Provide the [x, y] coordinate of the cell's center where the given text is located.  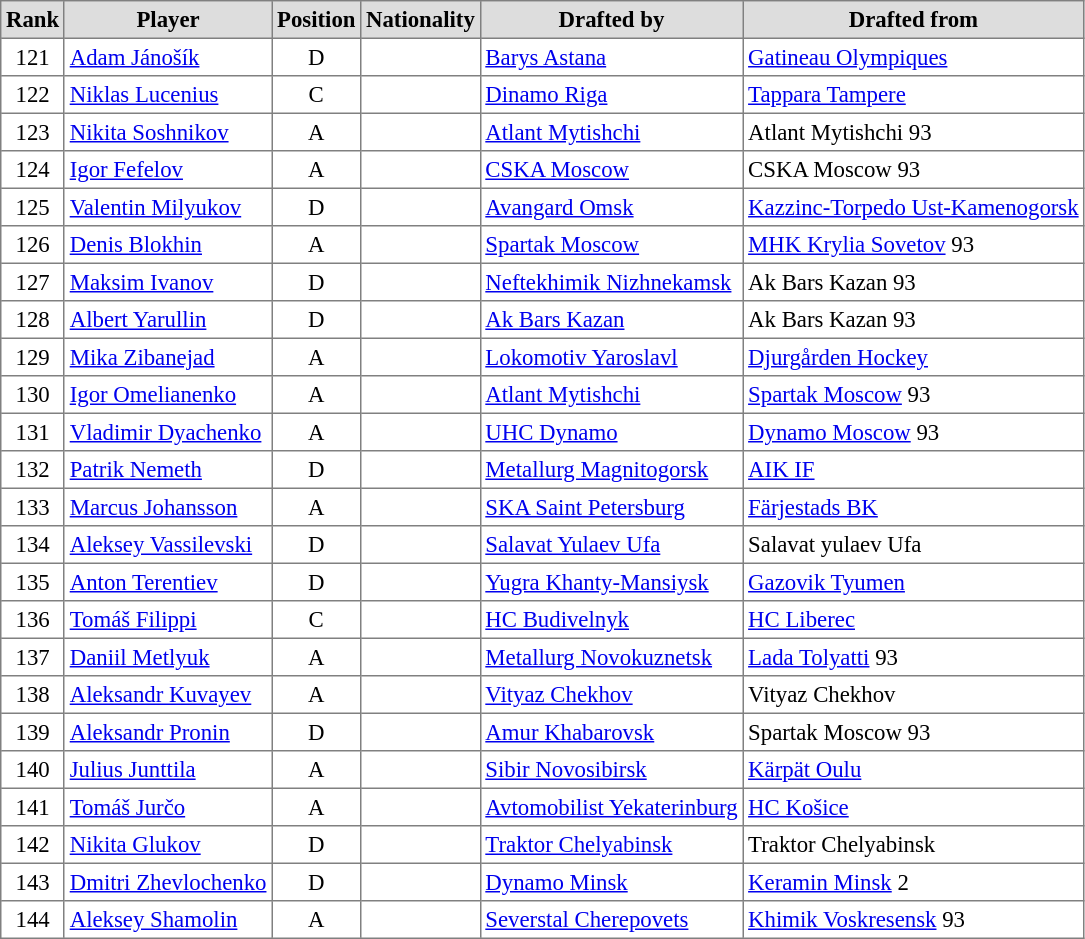
125 [33, 207]
Metallurg Magnitogorsk [612, 470]
Avtomobilist Yekaterinburg [612, 807]
Drafted from [914, 20]
Igor Omelianenko [168, 395]
Valentin Milyukov [168, 207]
Salavat yulaev Ufa [914, 545]
123 [33, 132]
121 [33, 57]
Niklas Lucenius [168, 95]
Kazzinc-Torpedo Ust-Kamenogorsk [914, 207]
Lokomotiv Yaroslavl [612, 357]
Severstal Cherepovets [612, 920]
Drafted by [612, 20]
Nikita Glukov [168, 845]
133 [33, 507]
Neftekhimik Nizhnekamsk [612, 282]
Gazovik Tyumen [914, 582]
Aleksandr Kuvayev [168, 695]
128 [33, 320]
Dinamo Riga [612, 95]
Lada Tolyatti 93 [914, 657]
Atlant Mytishchi 93 [914, 132]
Amur Khabarovsk [612, 732]
Player [168, 20]
AIK IF [914, 470]
129 [33, 357]
138 [33, 695]
Tomáš Jurčo [168, 807]
Djurgården Hockey [914, 357]
Nationality [420, 20]
134 [33, 545]
Metallurg Novokuznetsk [612, 657]
Rank [33, 20]
Maksim Ivanov [168, 282]
140 [33, 770]
Dynamo Minsk [612, 882]
122 [33, 95]
Tappara Tampere [914, 95]
142 [33, 845]
Tomáš Filippi [168, 620]
124 [33, 170]
Julius Junttila [168, 770]
Yugra Khanty-Mansiysk [612, 582]
135 [33, 582]
126 [33, 245]
130 [33, 395]
Igor Fefelov [168, 170]
CSKA Moscow 93 [914, 170]
131 [33, 432]
139 [33, 732]
144 [33, 920]
Albert Yarullin [168, 320]
Marcus Johansson [168, 507]
Khimik Voskresensk 93 [914, 920]
Aleksey Vassilevski [168, 545]
Keramin Minsk 2 [914, 882]
143 [33, 882]
MHK Krylia Sovetov 93 [914, 245]
141 [33, 807]
Barys Astana [612, 57]
136 [33, 620]
Vladimir Dyachenko [168, 432]
Dmitri Zhevlochenko [168, 882]
Anton Terentiev [168, 582]
Mika Zibanejad [168, 357]
Dynamo Moscow 93 [914, 432]
Salavat Yulaev Ufa [612, 545]
HC Liberec [914, 620]
Färjestads BK [914, 507]
132 [33, 470]
UHC Dynamo [612, 432]
SKA Saint Petersburg [612, 507]
137 [33, 657]
Position [316, 20]
Daniil Metlyuk [168, 657]
Ak Bars Kazan [612, 320]
Spartak Moscow [612, 245]
Denis Blokhin [168, 245]
HC Košice [914, 807]
Adam Jánošík [168, 57]
CSKA Moscow [612, 170]
Aleksandr Pronin [168, 732]
HC Budivelnyk [612, 620]
127 [33, 282]
Patrik Nemeth [168, 470]
Kärpät Oulu [914, 770]
Nikita Soshnikov [168, 132]
Gatineau Olympiques [914, 57]
Avangard Omsk [612, 207]
Sibir Novosibirsk [612, 770]
Aleksey Shamolin [168, 920]
